Detect which cell encompasses the target text, then output its [x, y] center coordinate. 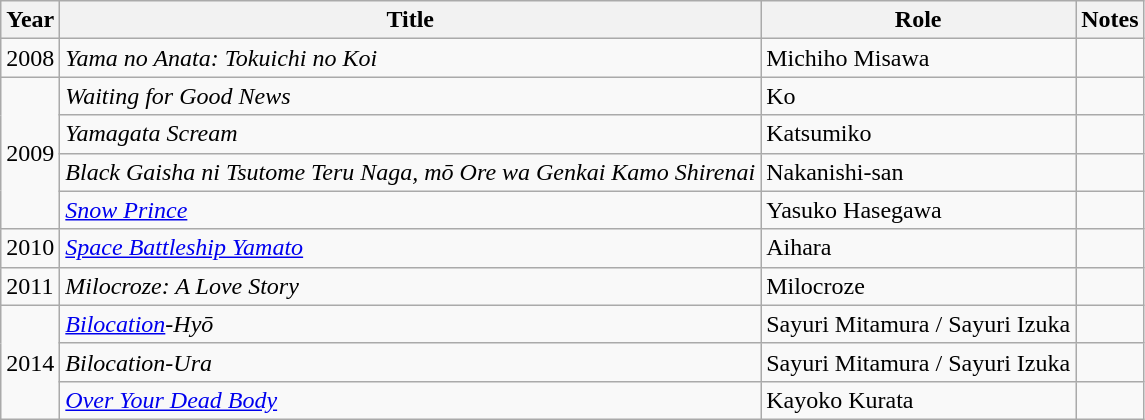
2010 [30, 248]
Notes [1110, 20]
Title [410, 20]
Role [918, 20]
Waiting for Good News [410, 96]
2014 [30, 362]
2011 [30, 286]
Space Battleship Yamato [410, 248]
Yama no Anata: Tokuichi no Koi [410, 58]
Nakanishi-san [918, 172]
Bilocation-Hyō [410, 324]
Over Your Dead Body [410, 400]
2008 [30, 58]
Black Gaisha ni Tsutome Teru Naga, mō Ore wa Genkai Kamo Shirenai [410, 172]
Milocroze [918, 286]
Snow Prince [410, 210]
Katsumiko [918, 134]
Yamagata Scream [410, 134]
Ko [918, 96]
Bilocation-Ura [410, 362]
Year [30, 20]
Milocroze: A Love Story [410, 286]
Michiho Misawa [918, 58]
2009 [30, 153]
Yasuko Hasegawa [918, 210]
Kayoko Kurata [918, 400]
Aihara [918, 248]
